From the cell containing the given text, extract its center point as [x, y] coordinate. 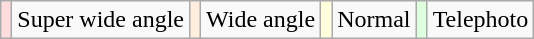
Telephoto [480, 20]
Super wide angle [101, 20]
Wide angle [261, 20]
Normal [374, 20]
